Search for the cell housing the specified text and yield its (X, Y) center coordinate. 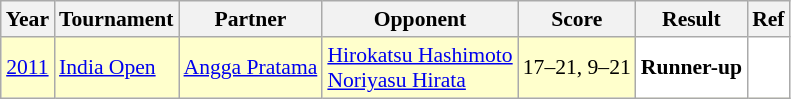
Ref (768, 19)
Opponent (420, 19)
Result (692, 19)
Tournament (116, 19)
Angga Pratama (251, 68)
Hirokatsu Hashimoto Noriyasu Hirata (420, 68)
Score (577, 19)
17–21, 9–21 (577, 68)
India Open (116, 68)
Year (28, 19)
Runner-up (692, 68)
2011 (28, 68)
Partner (251, 19)
